Determine the [x, y] coordinate at the center of the cell enclosing the given text.  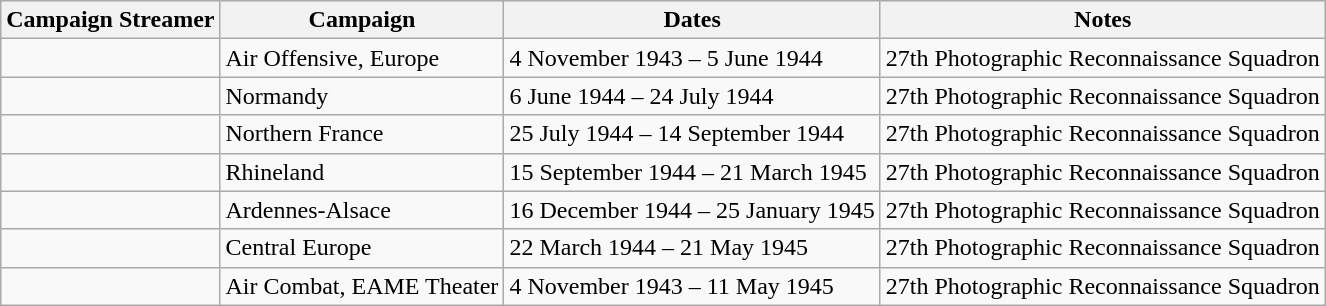
Normandy [362, 96]
22 March 1944 – 21 May 1945 [692, 248]
16 December 1944 – 25 January 1945 [692, 210]
Air Combat, EAME Theater [362, 286]
Central Europe [362, 248]
Ardennes-Alsace [362, 210]
Air Offensive, Europe [362, 58]
Northern France [362, 134]
25 July 1944 – 14 September 1944 [692, 134]
4 November 1943 – 11 May 1945 [692, 286]
6 June 1944 – 24 July 1944 [692, 96]
Notes [1102, 20]
Campaign Streamer [110, 20]
4 November 1943 – 5 June 1944 [692, 58]
Rhineland [362, 172]
Dates [692, 20]
Campaign [362, 20]
15 September 1944 – 21 March 1945 [692, 172]
